Identify which cell holds the provided text, then report its (X, Y) central coordinate. 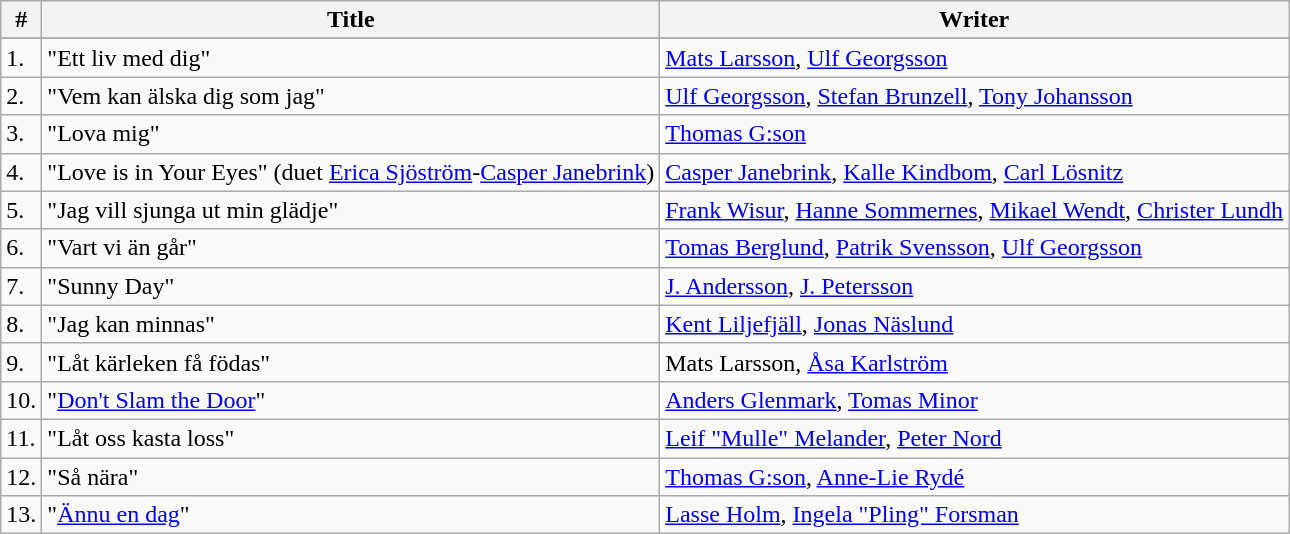
12. (22, 477)
Anders Glenmark, Tomas Minor (974, 400)
1. (22, 58)
13. (22, 515)
"Ännu en dag" (351, 515)
11. (22, 438)
4. (22, 172)
3. (22, 134)
9. (22, 362)
Thomas G:son (974, 134)
Thomas G:son, Anne-Lie Rydé (974, 477)
Ulf Georgsson, Stefan Brunzell, Tony Johansson (974, 96)
"Låt oss kasta loss" (351, 438)
Mats Larsson, Ulf Georgsson (974, 58)
Kent Liljefjäll, Jonas Näslund (974, 324)
6. (22, 248)
"Sunny Day" (351, 286)
"Jag vill sjunga ut min glädje" (351, 210)
"Love is in Your Eyes" (duet Erica Sjöström-Casper Janebrink) (351, 172)
"Ett liv med dig" (351, 58)
Writer (974, 20)
5. (22, 210)
Lasse Holm, Ingela "Pling" Forsman (974, 515)
Tomas Berglund, Patrik Svensson, Ulf Georgsson (974, 248)
7. (22, 286)
2. (22, 96)
Casper Janebrink, Kalle Kindbom, Carl Lösnitz (974, 172)
Mats Larsson, Åsa Karlström (974, 362)
# (22, 20)
Frank Wisur, Hanne Sommernes, Mikael Wendt, Christer Lundh (974, 210)
8. (22, 324)
"Låt kärleken få födas" (351, 362)
"Vart vi än går" (351, 248)
J. Andersson, J. Petersson (974, 286)
10. (22, 400)
"Jag kan minnas" (351, 324)
Leif "Mulle" Melander, Peter Nord (974, 438)
Title (351, 20)
"Lova mig" (351, 134)
"Så nära" (351, 477)
"Don't Slam the Door" (351, 400)
"Vem kan älska dig som jag" (351, 96)
